Determine the (X, Y) coordinate at the center of the cell enclosing the given text.  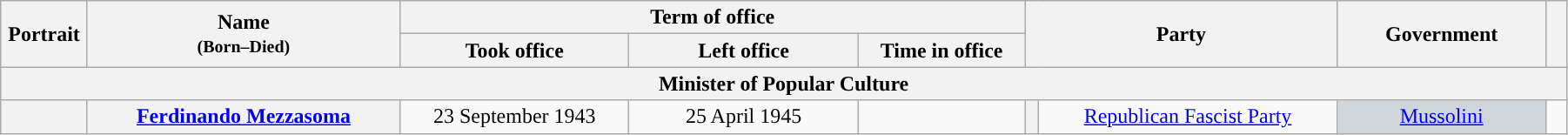
Name(Born–Died) (244, 34)
Ferdinando Mezzasoma (244, 117)
Mussolini (1441, 117)
Minister of Popular Culture (784, 84)
Government (1441, 34)
Party (1182, 34)
Republican Fascist Party (1188, 117)
Left office (743, 51)
Portrait (44, 34)
Term of office (713, 17)
Time in office (941, 51)
25 April 1945 (743, 117)
Took office (515, 51)
23 September 1943 (515, 117)
